Extract the [X, Y] coordinate from the center of the cell holding the provided text.  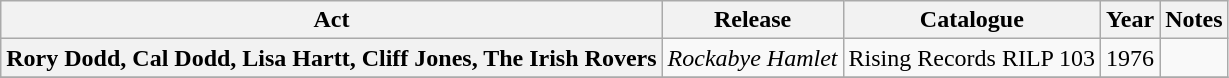
Rising Records RILP 103 [972, 58]
Catalogue [972, 20]
Rockabye Hamlet [752, 58]
Rory Dodd, Cal Dodd, Lisa Hartt, Cliff Jones, The Irish Rovers [332, 58]
Release [752, 20]
1976 [1130, 58]
Act [332, 20]
Notes [1194, 20]
Year [1130, 20]
